Identify which cell holds the provided text, then report its (X, Y) central coordinate. 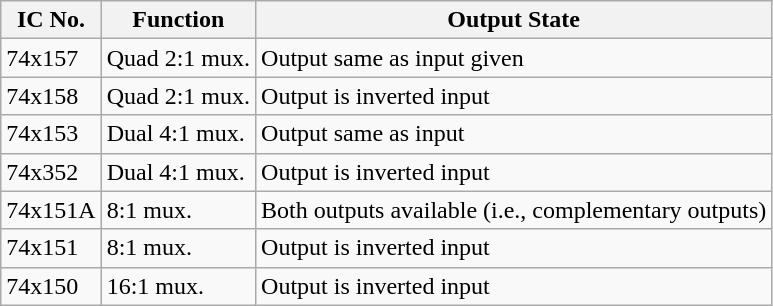
Output same as input (514, 134)
74x151 (51, 248)
Function (178, 20)
Output same as input given (514, 58)
Both outputs available (i.e., complementary outputs) (514, 210)
Output State (514, 20)
74x352 (51, 172)
74x153 (51, 134)
74x151A (51, 210)
16:1 mux. (178, 286)
74x157 (51, 58)
74x158 (51, 96)
IC No. (51, 20)
74x150 (51, 286)
